Identify which cell holds the provided text, then report its [x, y] central coordinate. 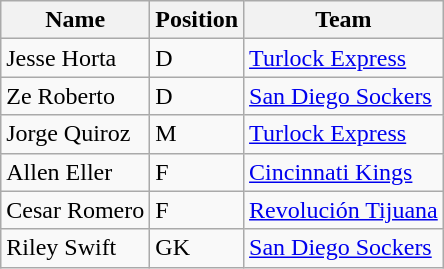
Allen Eller [76, 172]
GK [197, 248]
Cincinnati Kings [344, 172]
Jesse Horta [76, 58]
Riley Swift [76, 248]
Jorge Quiroz [76, 134]
M [197, 134]
Cesar Romero [76, 210]
Team [344, 20]
Name [76, 20]
Revolución Tijuana [344, 210]
Position [197, 20]
Ze Roberto [76, 96]
